Capture the cell that displays the provided text and extract its [x, y] central coordinate. 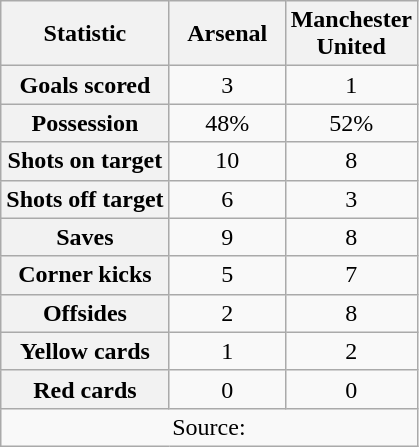
9 [227, 237]
7 [351, 275]
Shots off target [85, 199]
5 [227, 275]
48% [227, 123]
Possession [85, 123]
Offsides [85, 313]
Goals scored [85, 85]
Shots on target [85, 161]
10 [227, 161]
Arsenal [227, 34]
6 [227, 199]
Source: [209, 427]
Manchester United [351, 34]
Red cards [85, 389]
Corner kicks [85, 275]
Saves [85, 237]
52% [351, 123]
Statistic [85, 34]
Yellow cards [85, 351]
